Locate the cell with the specified text and output its [X, Y] center coordinate. 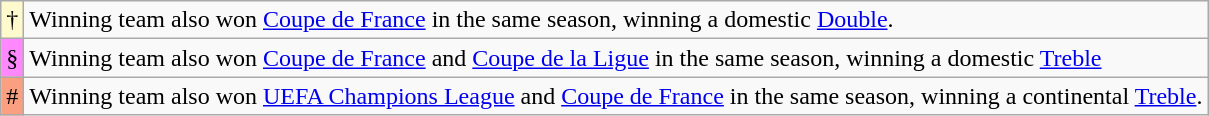
# [12, 96]
Winning team also won Coupe de France and Coupe de la Ligue in the same season, winning a domestic Treble [616, 58]
Winning team also won UEFA Champions League and Coupe de France in the same season, winning a continental Treble. [616, 96]
§ [12, 58]
Winning team also won Coupe de France in the same season, winning a domestic Double. [616, 20]
† [12, 20]
